Search for the cell housing the specified text and yield its (X, Y) center coordinate. 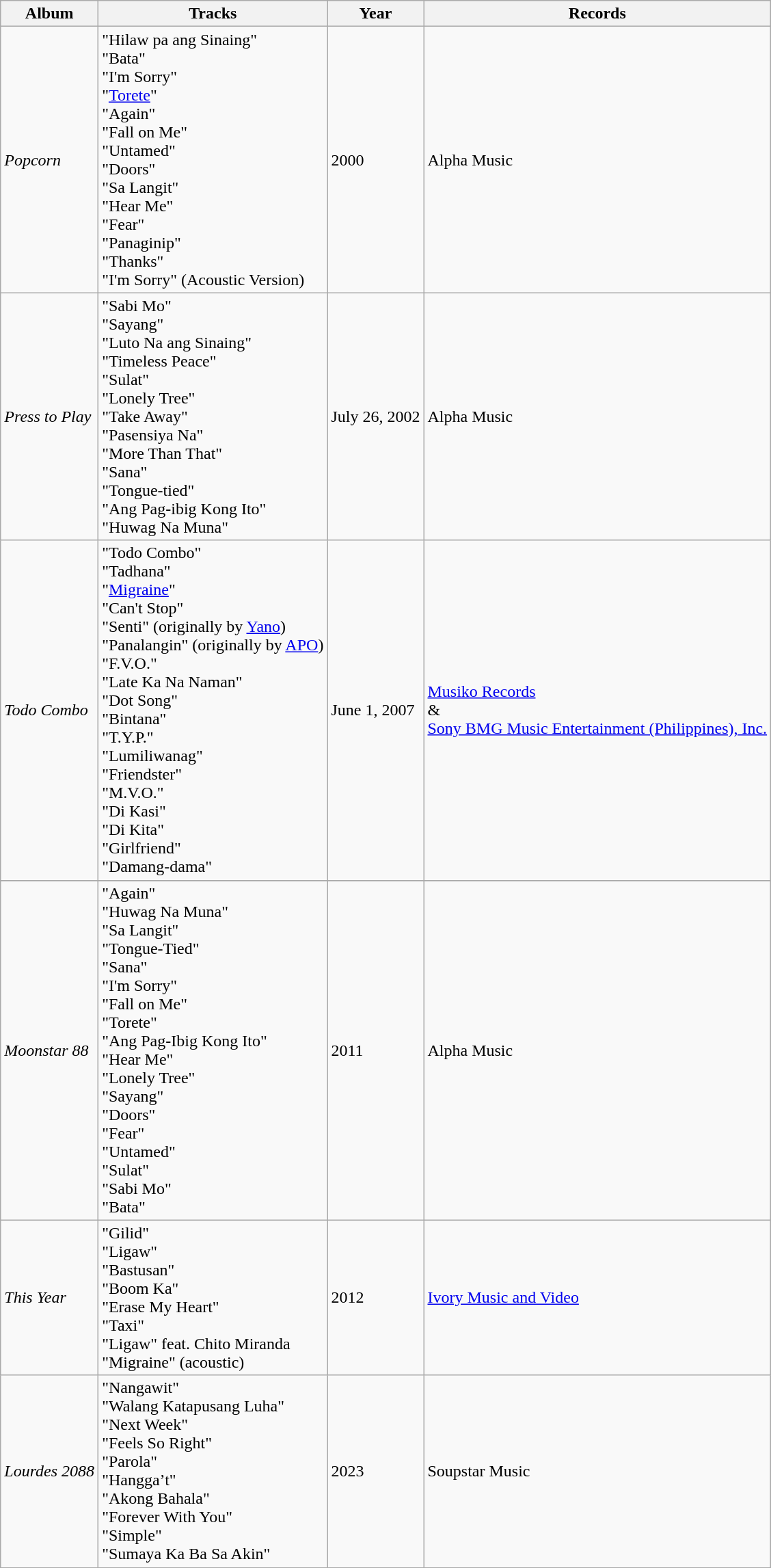
Popcorn (49, 160)
Records (597, 14)
Album (49, 14)
Lourdes 2088 (49, 1472)
June 1, 2007 (376, 710)
Musiko Records&Sony BMG Music Entertainment (Philippines), Inc. (597, 710)
2000 (376, 160)
Ivory Music and Video (597, 1298)
Tracks (213, 14)
Press to Play (49, 416)
2012 (376, 1298)
July 26, 2002 (376, 416)
Soupstar Music (597, 1472)
2011 (376, 1050)
This Year (49, 1298)
Moonstar 88 (49, 1050)
"Gilid" "Ligaw" "Bastusan" "Boom Ka" "Erase My Heart" "Taxi" "Ligaw" feat. Chito Miranda "Migraine" (acoustic) (213, 1298)
Todo Combo (49, 710)
2023 (376, 1472)
Year (376, 14)
